Output the [X, Y] coordinate of the center of the cell containing the given text.  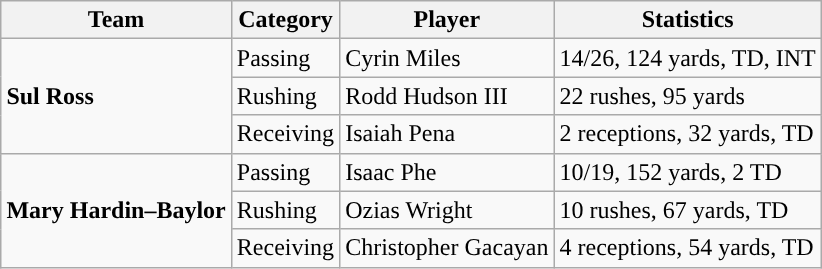
14/26, 124 yards, TD, INT [688, 58]
Isaiah Pena [447, 134]
Isaac Phe [447, 172]
Team [116, 20]
Cyrin Miles [447, 58]
4 receptions, 54 yards, TD [688, 248]
Player [447, 20]
10 rushes, 67 yards, TD [688, 210]
Rodd Hudson III [447, 96]
22 rushes, 95 yards [688, 96]
Sul Ross [116, 96]
10/19, 152 yards, 2 TD [688, 172]
Christopher Gacayan [447, 248]
Mary Hardin–Baylor [116, 210]
2 receptions, 32 yards, TD [688, 134]
Statistics [688, 20]
Ozias Wright [447, 210]
Category [285, 20]
